Return the (X, Y) coordinate for the center point of the cell that contains the specified text.  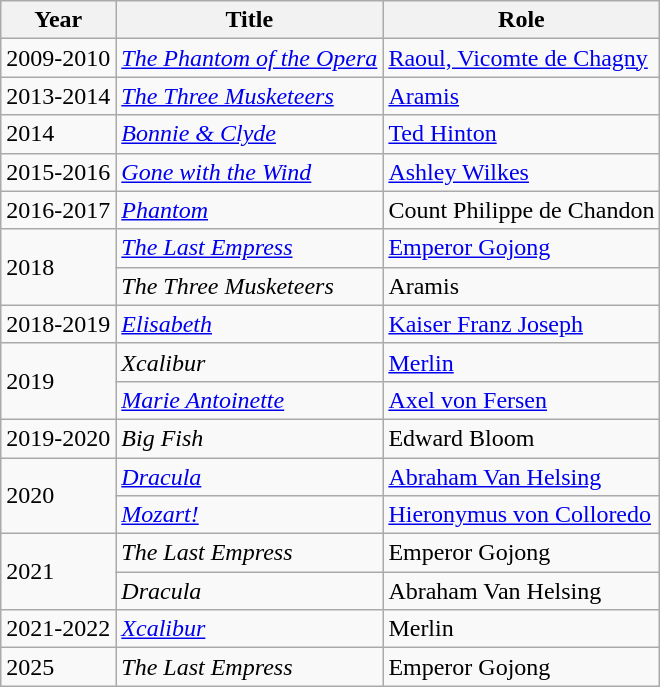
2019 (58, 381)
2015-2016 (58, 172)
2018-2019 (58, 324)
2021-2022 (58, 629)
2020 (58, 496)
2009-2010 (58, 58)
Year (58, 20)
The Phantom of the Opera (250, 58)
Ashley Wilkes (522, 172)
Count Philippe de Chandon (522, 210)
2014 (58, 134)
Phantom (250, 210)
Kaiser Franz Joseph (522, 324)
2013-2014 (58, 96)
Axel von Fersen (522, 400)
Edward Bloom (522, 438)
Big Fish (250, 438)
2016-2017 (58, 210)
Elisabeth (250, 324)
Raoul, Vicomte de Chagny (522, 58)
2021 (58, 572)
2018 (58, 267)
Hieronymus von Colloredo (522, 515)
Title (250, 20)
Mozart! (250, 515)
2025 (58, 667)
Gone with the Wind (250, 172)
2019-2020 (58, 438)
Marie Antoinette (250, 400)
Bonnie & Clyde (250, 134)
Role (522, 20)
Ted Hinton (522, 134)
